Detect which cell encompasses the target text, then output its (x, y) center coordinate. 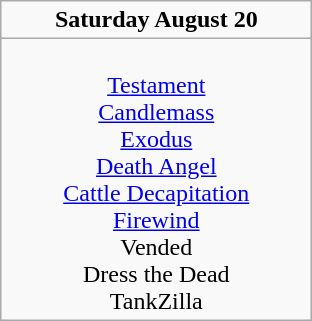
Saturday August 20 (156, 20)
TestamentCandlemassExodusDeath AngelCattle DecapitationFirewindVendedDress the DeadTankZilla (156, 180)
